For the text-containing cell, return its midpoint in [X, Y] coordinate format. 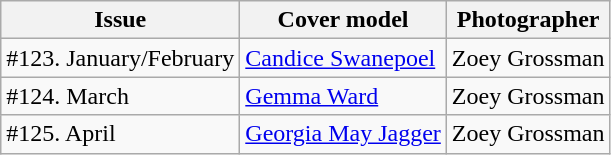
Gemma Ward [344, 96]
#123. January/February [120, 58]
#125. April [120, 134]
Cover model [344, 20]
#124. March [120, 96]
Candice Swanepoel [344, 58]
Georgia May Jagger [344, 134]
Photographer [528, 20]
Issue [120, 20]
